Capture the cell that displays the provided text and extract its (X, Y) central coordinate. 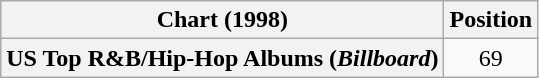
69 (491, 58)
Chart (1998) (222, 20)
Position (491, 20)
US Top R&B/Hip-Hop Albums (Billboard) (222, 58)
